Identify which cell holds the provided text, then report its [x, y] central coordinate. 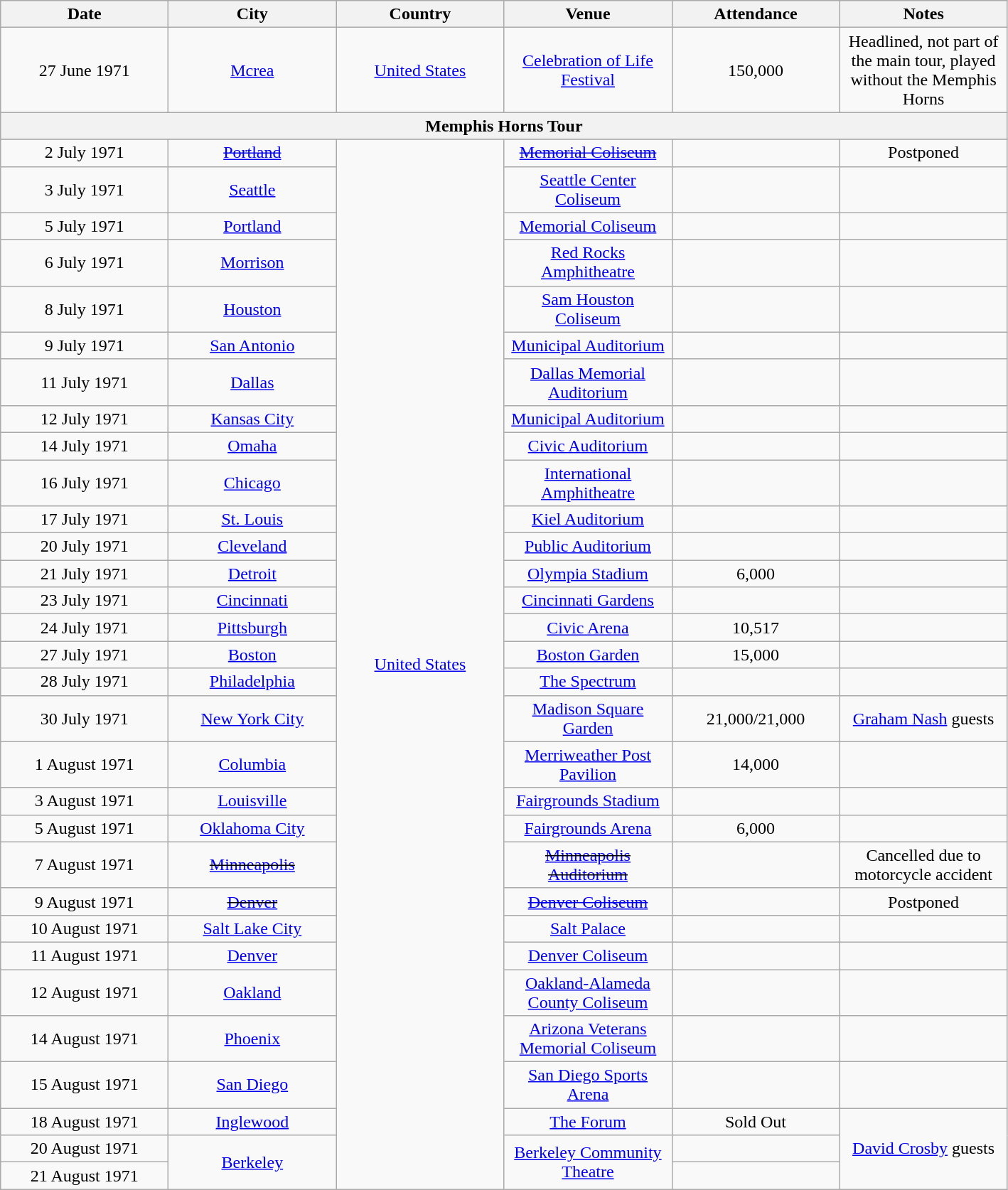
International Amphitheatre [588, 482]
28 July 1971 [85, 682]
Omaha [252, 446]
27 July 1971 [85, 655]
Cincinnati [252, 601]
12 July 1971 [85, 419]
21,000/21,000 [756, 718]
16 July 1971 [85, 482]
Boston [252, 655]
24 July 1971 [85, 628]
Kiel Auditorium [588, 520]
7 August 1971 [85, 864]
Oakland [252, 992]
San Diego [252, 1085]
Seattle Center Coliseum [588, 189]
The Forum [588, 1122]
15 August 1971 [85, 1085]
Phoenix [252, 1039]
12 August 1971 [85, 992]
Notes [923, 14]
Salt Lake City [252, 928]
Civic Arena [588, 628]
Fairgrounds Arena [588, 828]
Dallas Memorial Auditorium [588, 382]
30 July 1971 [85, 718]
Country [420, 14]
Philadelphia [252, 682]
Mcrea [252, 70]
Memphis Horns Tour [504, 126]
Berkeley [252, 1162]
14 August 1971 [85, 1039]
Date [85, 14]
Sam Houston Coliseum [588, 309]
Columbia [252, 765]
Civic Auditorium [588, 446]
Houston [252, 309]
3 July 1971 [85, 189]
San Diego Sports Arena [588, 1085]
Detroit [252, 574]
11 August 1971 [85, 955]
Celebration of Life Festival [588, 70]
Oakland-Alameda County Coliseum [588, 992]
Cleveland [252, 547]
Venue [588, 14]
27 June 1971 [85, 70]
14 July 1971 [85, 446]
Headlined, not part of the main tour, played without the Memphis Horns [923, 70]
Inglewood [252, 1122]
Arizona Veterans Memorial Coliseum [588, 1039]
8 July 1971 [85, 309]
5 July 1971 [85, 226]
21 July 1971 [85, 574]
5 August 1971 [85, 828]
San Antonio [252, 345]
11 July 1971 [85, 382]
15,000 [756, 655]
Madison Square Garden [588, 718]
Cincinnati Gardens [588, 601]
Graham Nash guests [923, 718]
Public Auditorium [588, 547]
17 July 1971 [85, 520]
Attendance [756, 14]
20 July 1971 [85, 547]
1 August 1971 [85, 765]
Olympia Stadium [588, 574]
St. Louis [252, 520]
23 July 1971 [85, 601]
Sold Out [756, 1122]
Merriweather Post Pavilion [588, 765]
Chicago [252, 482]
Seattle [252, 189]
Louisville [252, 801]
Boston Garden [588, 655]
Minneapolis [252, 864]
20 August 1971 [85, 1149]
New York City [252, 718]
Oklahoma City [252, 828]
Red Rocks Amphitheatre [588, 263]
Fairgrounds Stadium [588, 801]
Pittsburgh [252, 628]
City [252, 14]
David Crosby guests [923, 1149]
Cancelled due to motorcycle accident [923, 864]
6 July 1971 [85, 263]
Kansas City [252, 419]
150,000 [756, 70]
18 August 1971 [85, 1122]
Salt Palace [588, 928]
3 August 1971 [85, 801]
Minneapolis Auditorium [588, 864]
Morrison [252, 263]
The Spectrum [588, 682]
14,000 [756, 765]
10,517 [756, 628]
2 July 1971 [85, 153]
Berkeley Community Theatre [588, 1162]
Dallas [252, 382]
9 July 1971 [85, 345]
10 August 1971 [85, 928]
9 August 1971 [85, 901]
21 August 1971 [85, 1176]
